Determine the (X, Y) coordinate at the center of the cell enclosing the given text.  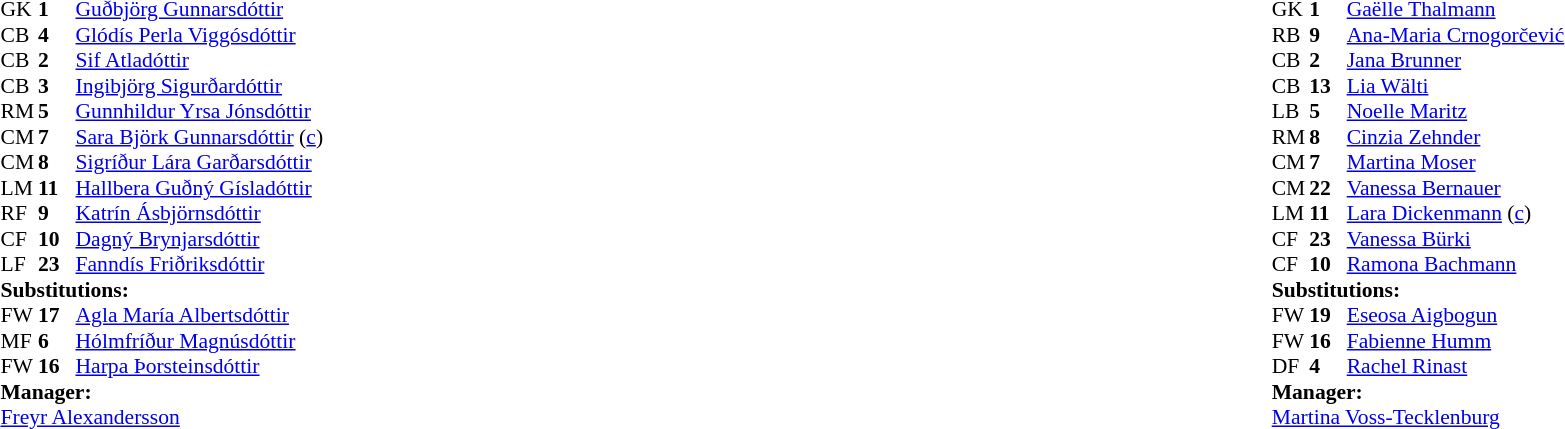
Lara Dickenmann (c) (1456, 213)
Rachel Rinast (1456, 367)
Vanessa Bürki (1456, 239)
6 (57, 341)
Ana-Maria Crnogorčević (1456, 35)
Ramona Bachmann (1456, 265)
Sif Atladóttir (200, 61)
Vanessa Bernauer (1456, 188)
LF (19, 265)
19 (1328, 315)
Sara Björk Gunnarsdóttir (c) (200, 137)
22 (1328, 188)
Hallbera Guðný Gísladóttir (200, 188)
Martina Moser (1456, 163)
Dagný Brynjarsdóttir (200, 239)
RB (1291, 35)
Harpa Þorsteinsdóttir (200, 367)
MF (19, 341)
Noelle Maritz (1456, 111)
3 (57, 86)
Sigríður Lára Garðarsdóttir (200, 163)
Hólmfríður Magnúsdóttir (200, 341)
Katrín Ásbjörnsdóttir (200, 213)
Glódís Perla Viggósdóttir (200, 35)
RF (19, 213)
Eseosa Aigbogun (1456, 315)
Lia Wälti (1456, 86)
Ingibjörg Sigurðardóttir (200, 86)
17 (57, 315)
Fanndís Friðriksdóttir (200, 265)
Cinzia Zehnder (1456, 137)
Agla María Albertsdóttir (200, 315)
Gunnhildur Yrsa Jónsdóttir (200, 111)
Jana Brunner (1456, 61)
13 (1328, 86)
LB (1291, 111)
DF (1291, 367)
Fabienne Humm (1456, 341)
